Find where the given text appears and provide that cell's center as (X, Y) coordinate. 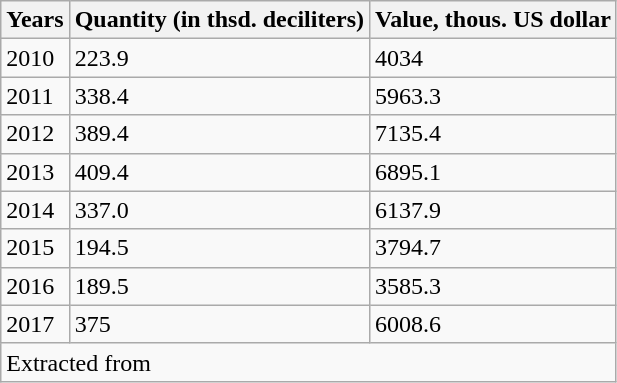
409.4 (219, 172)
2012 (35, 134)
2017 (35, 324)
5963.3 (494, 96)
375 (219, 324)
337.0 (219, 210)
2010 (35, 58)
2011 (35, 96)
Value, thous. US dollar (494, 20)
Years (35, 20)
223.9 (219, 58)
3794.7 (494, 248)
189.5 (219, 286)
2016 (35, 286)
6895.1 (494, 172)
2014 (35, 210)
6137.9 (494, 210)
194.5 (219, 248)
338.4 (219, 96)
6008.6 (494, 324)
3585.3 (494, 286)
2013 (35, 172)
2015 (35, 248)
Quantity (in thsd. deciliters) (219, 20)
7135.4 (494, 134)
4034 (494, 58)
Extracted from (309, 362)
389.4 (219, 134)
